Return (X, Y) of the center of cell containing provided text 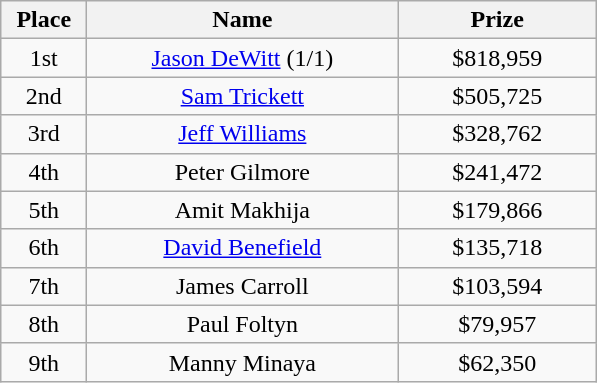
$328,762 (498, 134)
$62,350 (498, 362)
$505,725 (498, 96)
9th (44, 362)
Paul Foltyn (242, 324)
$135,718 (498, 248)
1st (44, 58)
James Carroll (242, 286)
$818,959 (498, 58)
Jason DeWitt (1/1) (242, 58)
Sam Trickett (242, 96)
$179,866 (498, 210)
6th (44, 248)
Place (44, 20)
5th (44, 210)
Manny Minaya (242, 362)
8th (44, 324)
David Benefield (242, 248)
Jeff Williams (242, 134)
4th (44, 172)
Peter Gilmore (242, 172)
$79,957 (498, 324)
Amit Makhija (242, 210)
7th (44, 286)
Name (242, 20)
$241,472 (498, 172)
Prize (498, 20)
$103,594 (498, 286)
2nd (44, 96)
3rd (44, 134)
